Search for the cell housing the specified text and yield its (X, Y) center coordinate. 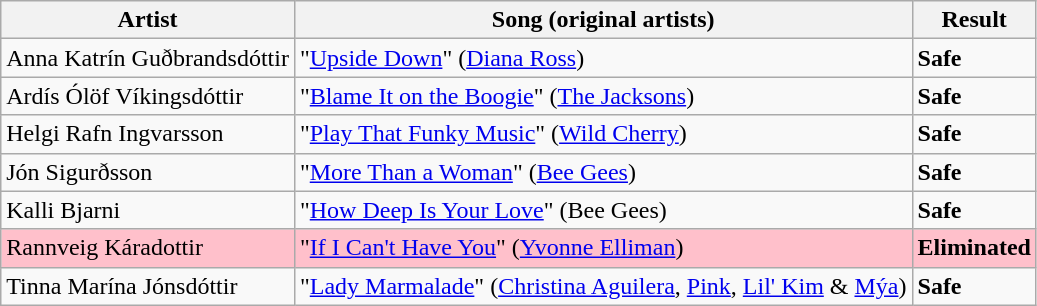
"If I Can't Have You" (Yvonne Elliman) (603, 248)
Result (974, 20)
Anna Katrín Guðbrandsdóttir (148, 58)
Helgi Rafn Ingvarsson (148, 134)
"Play That Funky Music" (Wild Cherry) (603, 134)
Jón Sigurðsson (148, 172)
Ardís Ólöf Víkingsdóttir (148, 96)
"Lady Marmalade" (Christina Aguilera, Pink, Lil' Kim & Mýa) (603, 286)
Eliminated (974, 248)
Tinna Marína Jónsdóttir (148, 286)
"More Than a Woman" (Bee Gees) (603, 172)
Song (original artists) (603, 20)
"Blame It on the Boogie" (The Jacksons) (603, 96)
"Upside Down" (Diana Ross) (603, 58)
Rannveig Káradottir (148, 248)
Artist (148, 20)
Kalli Bjarni (148, 210)
"How Deep Is Your Love" (Bee Gees) (603, 210)
